From the cell containing the given text, extract its center point as (x, y) coordinate. 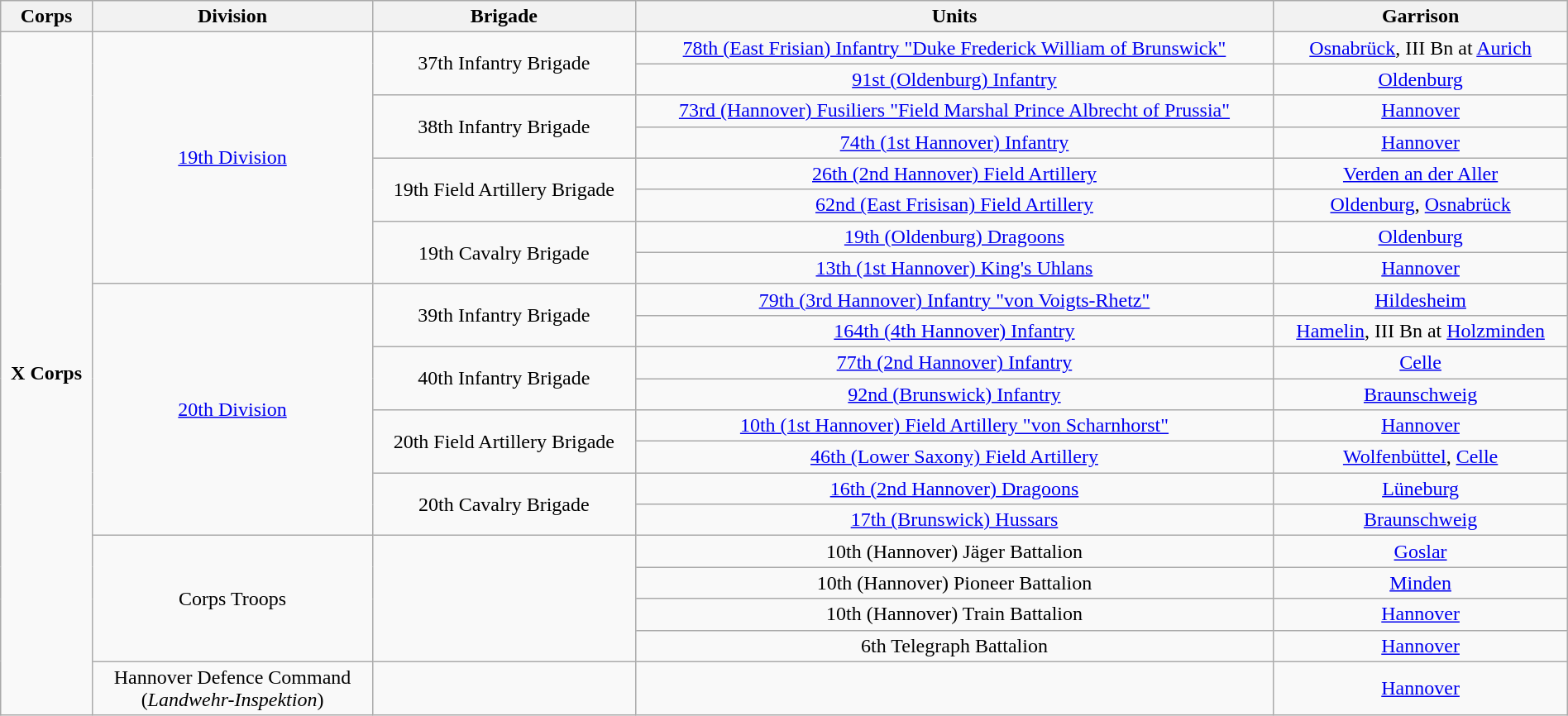
10th (Hannover) Pioneer Battalion (954, 583)
17th (Brunswick) Hussars (954, 520)
74th (1st Hannover) Infantry (954, 142)
62nd (East Frisisan) Field Artillery (954, 205)
Corps (46, 17)
Hannover Defence Command(Landwehr-Inspektion) (232, 688)
13th (1st Hannover) King's Uhlans (954, 268)
X Corps (46, 374)
19th Field Artillery Brigade (504, 189)
92nd (Brunswick) Infantry (954, 394)
19th (Oldenburg) Dragoons (954, 236)
Wolfenbüttel, Celle (1421, 457)
39th Infantry Brigade (504, 315)
37th Infantry Brigade (504, 64)
10th (Hannover) Jäger Battalion (954, 551)
Celle (1421, 362)
91st (Oldenburg) Infantry (954, 79)
38th Infantry Brigade (504, 126)
73rd (Hannover) Fusiliers "Field Marshal Prince Albrecht of Prussia" (954, 111)
Oldenburg, Osnabrück (1421, 205)
77th (2nd Hannover) Infantry (954, 362)
Garrison (1421, 17)
Goslar (1421, 551)
16th (2nd Hannover) Dragoons (954, 489)
Corps Troops (232, 599)
Hamelin, III Bn at Holzminden (1421, 331)
19th Division (232, 158)
Units (954, 17)
Minden (1421, 583)
26th (2nd Hannover) Field Artillery (954, 174)
Osnabrück, III Bn at Aurich (1421, 48)
164th (4th Hannover) Infantry (954, 331)
6th Telegraph Battalion (954, 646)
40th Infantry Brigade (504, 378)
10th (1st Hannover) Field Artillery "von Scharnhorst" (954, 426)
46th (Lower Saxony) Field Artillery (954, 457)
Brigade (504, 17)
79th (3rd Hannover) Infantry "von Voigts-Rhetz" (954, 299)
19th Cavalry Brigade (504, 252)
Lüneburg (1421, 489)
20th Division (232, 409)
Verden an der Aller (1421, 174)
Division (232, 17)
20th Field Artillery Brigade (504, 442)
10th (Hannover) Train Battalion (954, 614)
20th Cavalry Brigade (504, 504)
Hildesheim (1421, 299)
78th (East Frisian) Infantry "Duke Frederick William of Brunswick" (954, 48)
